From the cell containing the given text, extract its center point as (x, y) coordinate. 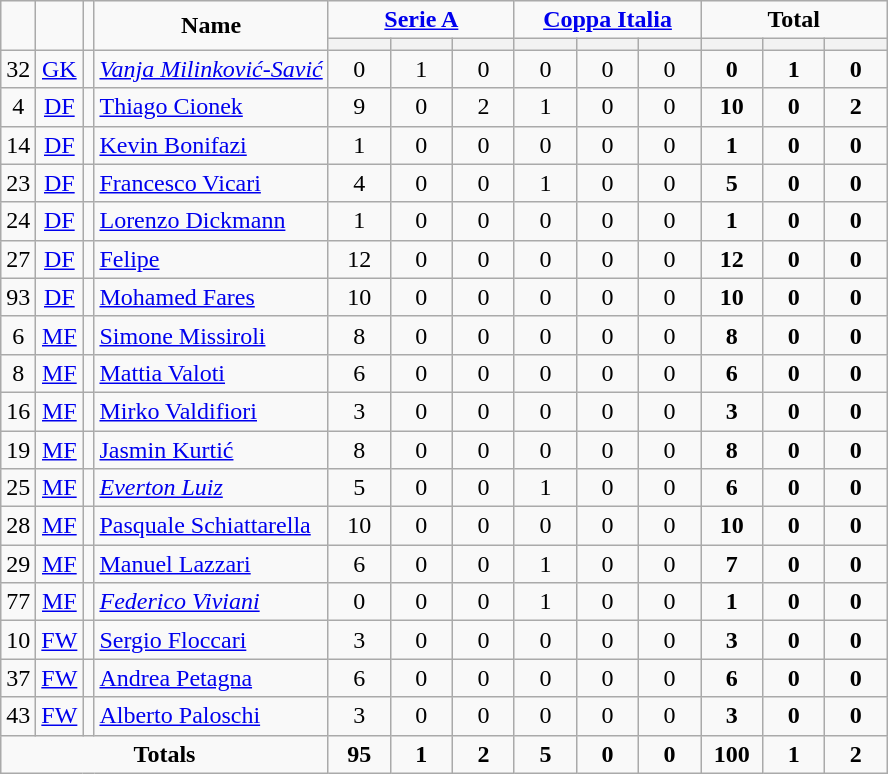
Kevin Bonifazi (211, 145)
16 (18, 411)
28 (18, 526)
7 (732, 564)
9 (359, 107)
23 (18, 183)
100 (732, 754)
Pasquale Schiattarella (211, 526)
19 (18, 449)
14 (18, 145)
Simone Missiroli (211, 335)
Jasmin Kurtić (211, 449)
Federico Viviani (211, 602)
24 (18, 221)
77 (18, 602)
Alberto Paloschi (211, 716)
Totals (165, 754)
GK (60, 69)
Sergio Floccari (211, 640)
Name (211, 26)
43 (18, 716)
Lorenzo Dickmann (211, 221)
32 (18, 69)
93 (18, 297)
37 (18, 678)
Coppa Italia (607, 20)
27 (18, 259)
Mattia Valoti (211, 373)
25 (18, 488)
29 (18, 564)
Francesco Vicari (211, 183)
Vanja Milinković-Savić (211, 69)
95 (359, 754)
Andrea Petagna (211, 678)
Total (794, 20)
Mohamed Fares (211, 297)
Thiago Cionek (211, 107)
Serie A (421, 20)
Manuel Lazzari (211, 564)
Mirko Valdifiori (211, 411)
Everton Luiz (211, 488)
Felipe (211, 259)
